Pinpoint the cell where the given text exists, returning its (X, Y) midpoint coordinate. 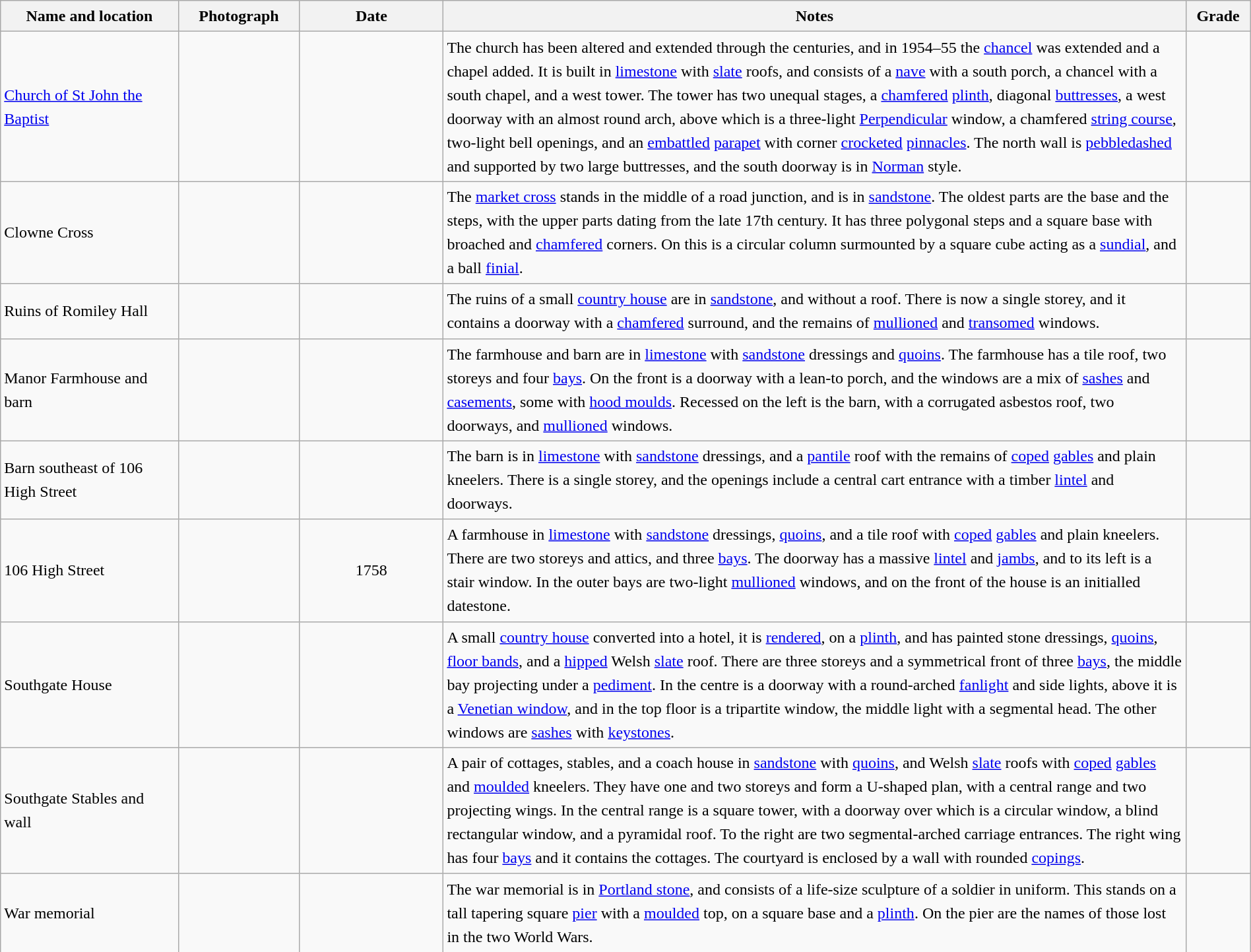
Manor Farmhouse and barn (90, 389)
Ruins of Romiley Hall (90, 311)
Southgate House (90, 685)
Clowne Cross (90, 232)
Notes (814, 16)
Grade (1218, 16)
1758 (371, 570)
106 High Street (90, 570)
Date (371, 16)
War memorial (90, 913)
Barn southeast of 106 High Street (90, 480)
Photograph (239, 16)
Southgate Stables and wall (90, 810)
Name and location (90, 16)
Church of St John the Baptist (90, 107)
